Scan for the cell matching the given text and deliver its (X, Y) coordinate at center. 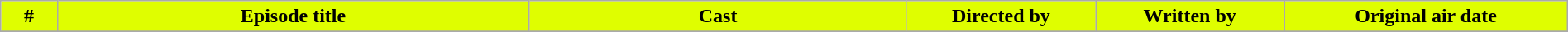
Directed by (1001, 16)
Original air date (1426, 16)
Cast (718, 16)
Episode title (293, 16)
Written by (1190, 16)
# (29, 16)
